Determine the [X, Y] coordinate at the center of the cell enclosing the given text.  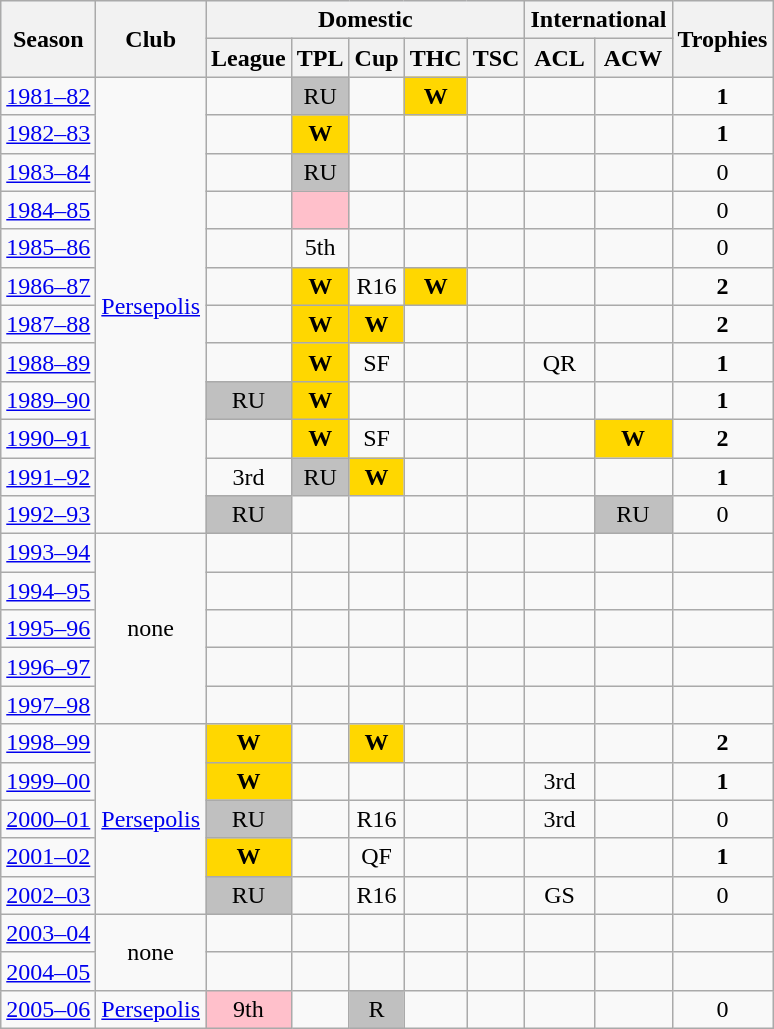
QR [560, 362]
Cup [376, 58]
League [249, 58]
International [598, 20]
Season [48, 39]
9th [249, 1009]
1982–83 [48, 134]
2003–04 [48, 933]
2004–05 [48, 971]
1990–91 [48, 438]
2002–03 [48, 895]
1993–94 [48, 553]
1998–99 [48, 743]
ACW [633, 58]
Club [151, 39]
1999–00 [48, 781]
1988–89 [48, 362]
1991–92 [48, 477]
TPL [320, 58]
2000–01 [48, 819]
Trophies [722, 39]
1992–93 [48, 515]
1986–87 [48, 286]
ACL [560, 58]
GS [560, 895]
2001–02 [48, 857]
1987–88 [48, 324]
1994–95 [48, 591]
QF [376, 857]
1981–82 [48, 96]
1995–96 [48, 629]
TSC [496, 58]
THC [436, 58]
R [376, 1009]
1989–90 [48, 400]
Domestic [366, 20]
2005–06 [48, 1009]
1984–85 [48, 210]
1996–97 [48, 667]
5th [320, 248]
1997–98 [48, 705]
1983–84 [48, 172]
1985–86 [48, 248]
